Return [X, Y] of the center of cell containing provided text 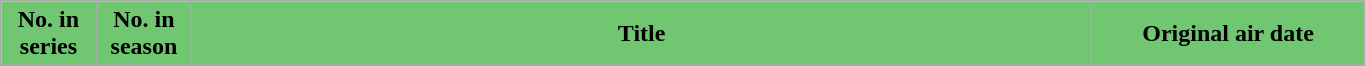
No. inseason [144, 34]
Original air date [1228, 34]
No. inseries [48, 34]
Title [642, 34]
